Determine the [X, Y] coordinate at the center of the cell enclosing the given text.  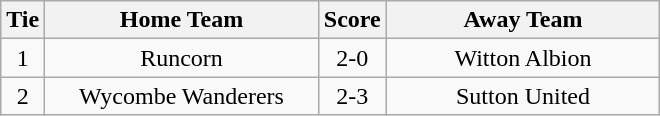
Sutton United [523, 96]
Tie [23, 20]
1 [23, 58]
Runcorn [182, 58]
2-3 [352, 96]
2-0 [352, 58]
Wycombe Wanderers [182, 96]
Witton Albion [523, 58]
Home Team [182, 20]
2 [23, 96]
Score [352, 20]
Away Team [523, 20]
